Identify which cell holds the provided text, then report its (x, y) central coordinate. 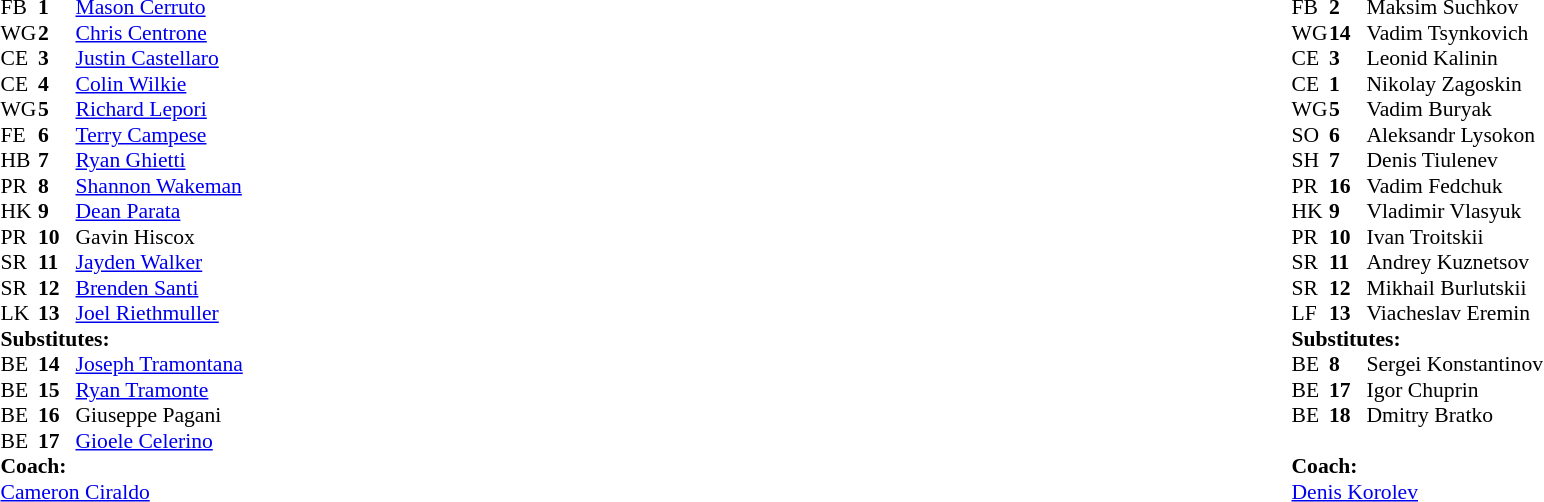
Joel Riethmuller (160, 313)
Vadim Fedchuk (1455, 186)
Gioele Celerino (160, 441)
Dmitry Bratko (1455, 415)
Andrey Kuznetsov (1455, 263)
Joseph Tramontana (160, 365)
SO (1311, 135)
Vladimir Vlasyuk (1455, 211)
Ryan Ghietti (160, 161)
Igor Chuprin (1455, 390)
Richard Lepori (160, 109)
Brenden Santi (160, 288)
Giuseppe Pagani (160, 415)
Terry Campese (160, 135)
Leonid Kalinin (1455, 59)
Vadim Tsynkovich (1455, 33)
Denis Tiulenev (1455, 161)
Sergei Konstantinov (1455, 365)
1 (1348, 84)
Aleksandr Lysokon (1455, 135)
4 (57, 84)
SH (1311, 161)
Gavin Hiscox (160, 237)
Jayden Walker (160, 263)
Nikolay Zagoskin (1455, 84)
FE (19, 135)
18 (1348, 415)
Viacheslav Eremin (1455, 313)
LF (1311, 313)
LK (19, 313)
Justin Castellaro (160, 59)
Mikhail Burlutskii (1455, 288)
HB (19, 161)
Shannon Wakeman (160, 186)
Vadim Buryak (1455, 109)
2 (57, 33)
Ivan Troitskii (1455, 237)
15 (57, 390)
Ryan Tramonte (160, 390)
Dean Parata (160, 211)
Chris Centrone (160, 33)
Colin Wilkie (160, 84)
